Extract the [X, Y] coordinate from the center of the cell holding the provided text.  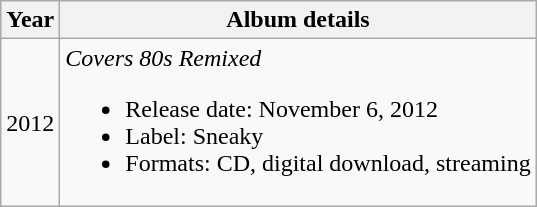
2012 [30, 122]
Covers 80s RemixedRelease date: November 6, 2012Label: SneakyFormats: CD, digital download, streaming [298, 122]
Year [30, 20]
Album details [298, 20]
